From the cell containing the given text, extract its center point as (x, y) coordinate. 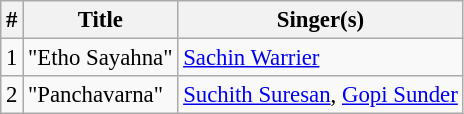
Sachin Warrier (320, 58)
# (12, 20)
2 (12, 95)
Singer(s) (320, 20)
Suchith Suresan, Gopi Sunder (320, 95)
1 (12, 58)
Title (100, 20)
"Etho Sayahna" (100, 58)
"Panchavarna" (100, 95)
